Output the (X, Y) coordinate of the center of the cell containing the given text.  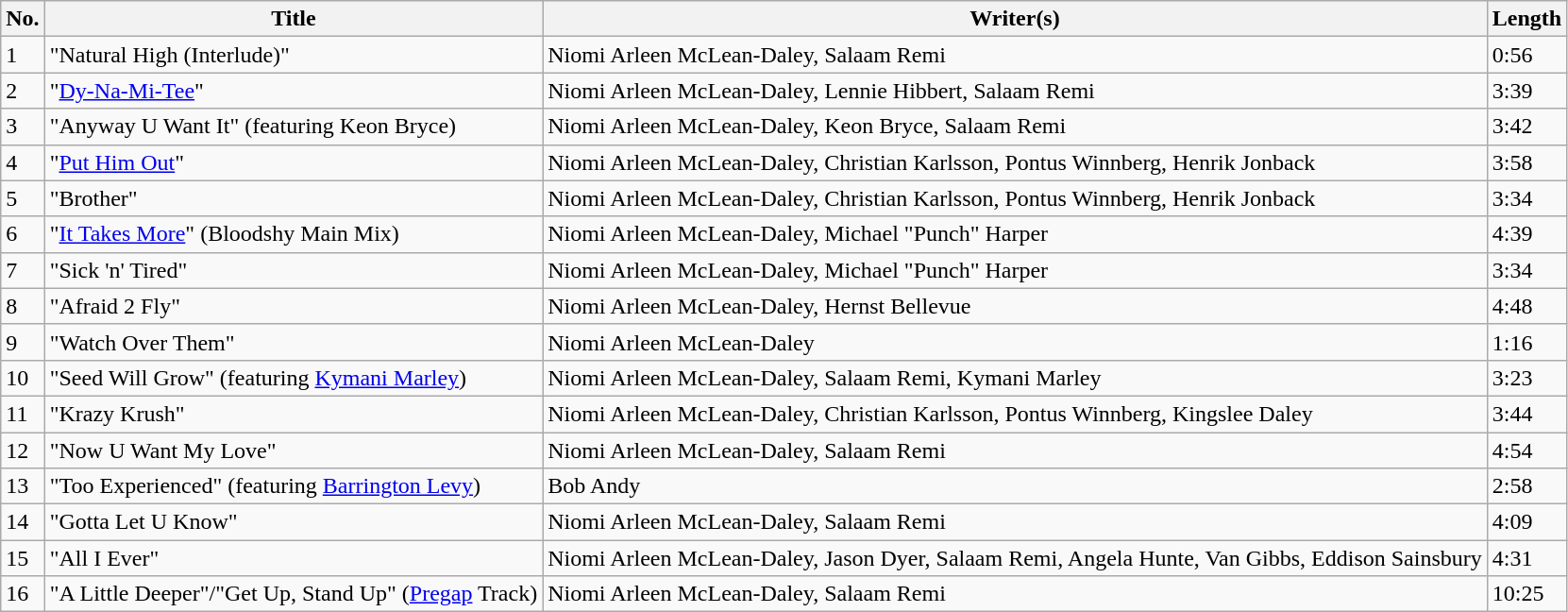
2 (23, 91)
"Anyway U Want It" (featuring Keon Bryce) (294, 127)
5 (23, 198)
"All I Ever" (294, 558)
1:16 (1526, 342)
"Too Experienced" (featuring Barrington Levy) (294, 486)
"Put Him Out" (294, 162)
12 (23, 450)
4:39 (1526, 234)
4 (23, 162)
"A Little Deeper"/"Get Up, Stand Up" (Pregap Track) (294, 594)
Writer(s) (1016, 19)
Niomi Arleen McLean-Daley, Hernst Bellevue (1016, 306)
13 (23, 486)
3:58 (1526, 162)
Niomi Arleen McLean-Daley, Keon Bryce, Salaam Remi (1016, 127)
9 (23, 342)
"Sick 'n' Tired" (294, 270)
"Gotta Let U Know" (294, 522)
11 (23, 414)
"Now U Want My Love" (294, 450)
0:56 (1526, 55)
8 (23, 306)
1 (23, 55)
15 (23, 558)
2:58 (1526, 486)
Niomi Arleen McLean-Daley, Christian Karlsson, Pontus Winnberg, Kingslee Daley (1016, 414)
4:31 (1526, 558)
14 (23, 522)
"Krazy Krush" (294, 414)
Length (1526, 19)
3:44 (1526, 414)
"Natural High (Interlude)" (294, 55)
6 (23, 234)
16 (23, 594)
4:54 (1526, 450)
3 (23, 127)
No. (23, 19)
3:23 (1526, 378)
"Brother" (294, 198)
Niomi Arleen McLean-Daley (1016, 342)
7 (23, 270)
Niomi Arleen McLean-Daley, Lennie Hibbert, Salaam Remi (1016, 91)
10:25 (1526, 594)
Niomi Arleen McLean-Daley, Salaam Remi, Kymani Marley (1016, 378)
10 (23, 378)
Bob Andy (1016, 486)
4:48 (1526, 306)
"Seed Will Grow" (featuring Kymani Marley) (294, 378)
3:42 (1526, 127)
"Afraid 2 Fly" (294, 306)
Title (294, 19)
3:39 (1526, 91)
"It Takes More" (Bloodshy Main Mix) (294, 234)
4:09 (1526, 522)
"Watch Over Them" (294, 342)
Niomi Arleen McLean-Daley, Jason Dyer, Salaam Remi, Angela Hunte, Van Gibbs, Eddison Sainsbury (1016, 558)
"Dy-Na-Mi-Tee" (294, 91)
